Provide the (X, Y) coordinate of the cell's center where the given text is located.  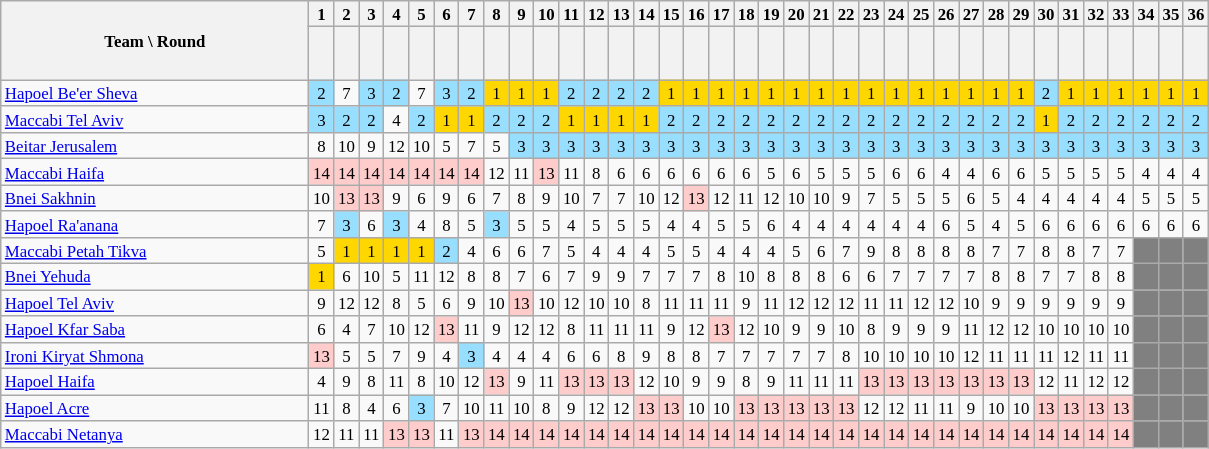
25 (922, 14)
Ironi Kiryat Shmona (155, 355)
27 (972, 14)
Hapoel Acre (155, 408)
Maccabi Petah Tikva (155, 251)
19 (772, 14)
Bnei Yehuda (155, 277)
15 (672, 14)
Team \ Round (155, 40)
32 (1096, 14)
36 (1196, 14)
16 (696, 14)
18 (746, 14)
Bnei Sakhnin (155, 198)
21 (822, 14)
Hapoel Haifa (155, 382)
Maccabi Haifa (155, 172)
23 (872, 14)
28 (996, 14)
17 (722, 14)
35 (1170, 14)
34 (1146, 14)
26 (946, 14)
30 (1046, 14)
Hapoel Ra'anana (155, 224)
29 (1022, 14)
33 (1120, 14)
Maccabi Tel Aviv (155, 120)
Hapoel Be'er Sheva (155, 93)
24 (896, 14)
31 (1070, 14)
22 (846, 14)
20 (796, 14)
Beitar Jerusalem (155, 146)
Hapoel Kfar Saba (155, 329)
Hapoel Tel Aviv (155, 303)
Maccabi Netanya (155, 434)
